Return [x, y] of the center of cell containing provided text 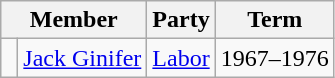
Labor [181, 58]
Jack Ginifer [82, 58]
Member [74, 20]
Party [181, 20]
1967–1976 [274, 58]
Term [274, 20]
